Locate the cell with the specified text and output its (x, y) center coordinate. 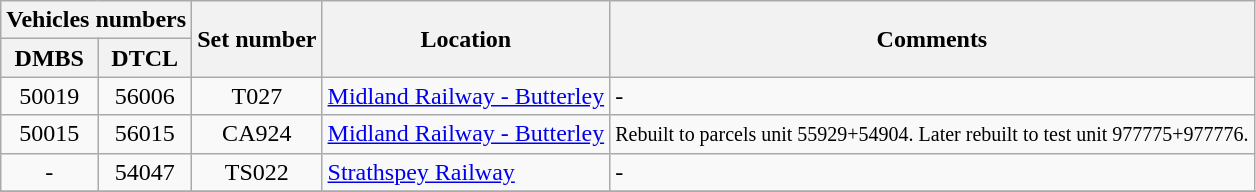
Strathspey Railway (466, 172)
Comments (932, 39)
T027 (257, 96)
56015 (145, 134)
DMBS (50, 58)
Vehicles numbers (96, 20)
54047 (145, 172)
CA924 (257, 134)
Location (466, 39)
56006 (145, 96)
Rebuilt to parcels unit 55929+54904. Later rebuilt to test unit 977775+977776. (932, 134)
DTCL (145, 58)
Set number (257, 39)
50019 (50, 96)
50015 (50, 134)
TS022 (257, 172)
